Extract the [X, Y] coordinate from the center of the cell holding the provided text.  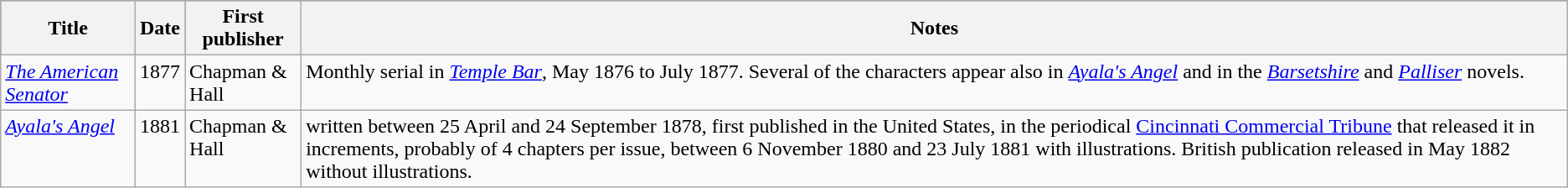
Title [69, 29]
1881 [159, 149]
First publisher [243, 29]
Date [159, 29]
Ayala's Angel [69, 149]
Notes [935, 29]
The American Senator [69, 82]
1877 [159, 82]
